Identify which cell holds the provided text, then report its [X, Y] central coordinate. 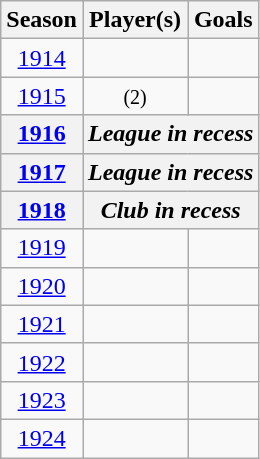
1924 [42, 438]
Season [42, 20]
1919 [42, 248]
Club in recess [170, 210]
1922 [42, 362]
1918 [42, 210]
Goals [224, 20]
(2) [134, 96]
1914 [42, 58]
1915 [42, 96]
1917 [42, 172]
1923 [42, 400]
1916 [42, 134]
1920 [42, 286]
Player(s) [134, 20]
1921 [42, 324]
